From the cell containing the given text, extract its center point as (X, Y) coordinate. 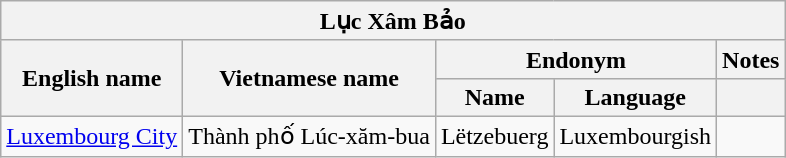
Language (636, 97)
Lục Xâm Bảo (393, 21)
Notes (751, 59)
Vietnamese name (310, 78)
Name (494, 97)
Thành phố Lúc-xăm-bua (310, 136)
Luxembourg City (92, 136)
English name (92, 78)
Luxembourgish (636, 136)
Endonym (576, 59)
Lëtzebuerg (494, 136)
